Return (x, y) of the center of cell containing provided text 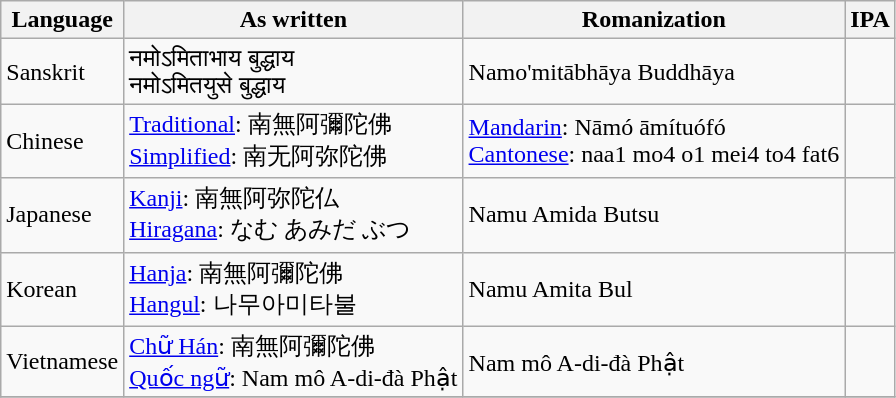
Vietnamese (62, 362)
नमोऽमिताभाय बुद्धायनमोऽमितयुसे बुद्धाय (294, 72)
Kanji: 南無阿弥陀仏Hiragana: なむ あみだ ぶつ (294, 215)
Nam mô A-di-đà Phật (654, 362)
Japanese (62, 215)
Traditional: 南無阿彌陀佛Simplified: 南无阿弥陀佛 (294, 141)
Namo'mitābhāya Buddhāya (654, 72)
Language (62, 20)
Namu Amita Bul (654, 289)
Chữ Hán: 南無阿彌陀佛Quốc ngữ: Nam mô A-di-đà Phật (294, 362)
Korean (62, 289)
Chinese (62, 141)
As written (294, 20)
Namu Amida Butsu (654, 215)
Romanization (654, 20)
IPA (870, 20)
Sanskrit (62, 72)
Hanja: 南無阿彌陀佛Hangul: 나무아미타불 (294, 289)
Mandarin: Nāmó āmítuófóCantonese: naa1 mo4 o1 mei4 to4 fat6 (654, 141)
